Pinpoint the cell where the given text exists, returning its [x, y] midpoint coordinate. 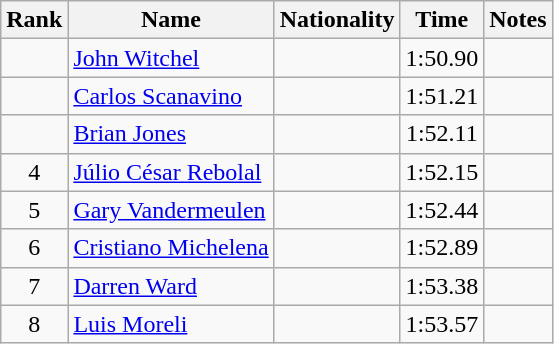
Time [442, 20]
John Witchel [171, 58]
5 [34, 210]
Gary Vandermeulen [171, 210]
Name [171, 20]
6 [34, 248]
Darren Ward [171, 286]
Carlos Scanavino [171, 96]
Notes [518, 20]
1:51.21 [442, 96]
Rank [34, 20]
8 [34, 324]
1:52.11 [442, 134]
1:52.15 [442, 172]
1:53.38 [442, 286]
Luis Moreli [171, 324]
4 [34, 172]
1:52.44 [442, 210]
Cristiano Michelena [171, 248]
1:53.57 [442, 324]
1:52.89 [442, 248]
Nationality [337, 20]
1:50.90 [442, 58]
Brian Jones [171, 134]
Júlio César Rebolal [171, 172]
7 [34, 286]
